Extract the (X, Y) coordinate from the center of the cell holding the provided text.  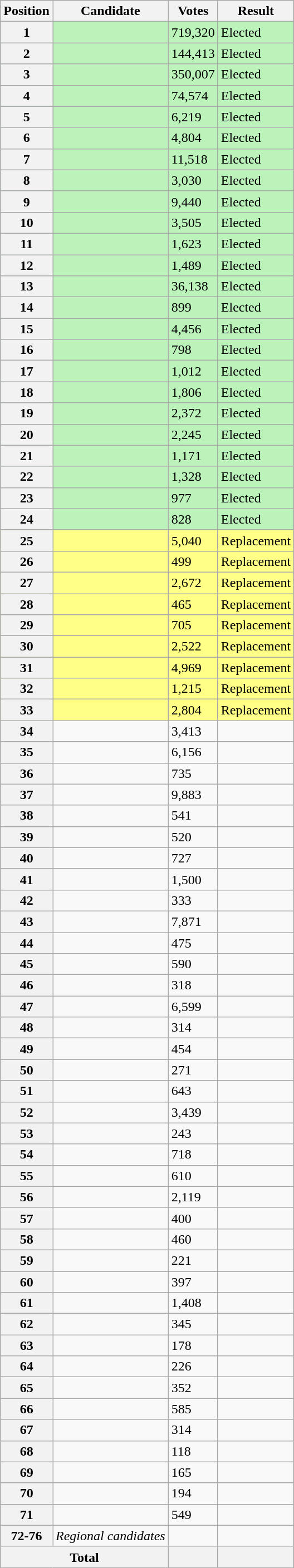
144,413 (193, 53)
13 (27, 287)
1,623 (193, 244)
20 (27, 435)
643 (193, 1091)
610 (193, 1176)
3,413 (193, 731)
7 (27, 159)
475 (193, 943)
7,871 (193, 921)
350,007 (193, 75)
243 (193, 1133)
11 (27, 244)
65 (27, 1388)
29 (27, 625)
46 (27, 985)
2,245 (193, 435)
1 (27, 32)
118 (193, 1451)
718 (193, 1155)
62 (27, 1324)
465 (193, 604)
400 (193, 1218)
53 (27, 1133)
16 (27, 350)
36,138 (193, 287)
221 (193, 1260)
9 (27, 201)
43 (27, 921)
45 (27, 964)
57 (27, 1218)
585 (193, 1409)
178 (193, 1345)
705 (193, 625)
22 (27, 477)
3,505 (193, 223)
6,599 (193, 1007)
2,372 (193, 413)
1,806 (193, 392)
34 (27, 731)
719,320 (193, 32)
35 (27, 752)
3 (27, 75)
71 (27, 1515)
590 (193, 964)
727 (193, 858)
1,500 (193, 879)
899 (193, 308)
318 (193, 985)
58 (27, 1239)
60 (27, 1281)
8 (27, 180)
50 (27, 1070)
11,518 (193, 159)
2,522 (193, 647)
1,328 (193, 477)
67 (27, 1430)
541 (193, 816)
30 (27, 647)
19 (27, 413)
735 (193, 773)
17 (27, 371)
1,489 (193, 265)
4 (27, 96)
61 (27, 1303)
41 (27, 879)
55 (27, 1176)
21 (27, 456)
9,883 (193, 795)
1,012 (193, 371)
1,408 (193, 1303)
54 (27, 1155)
36 (27, 773)
14 (27, 308)
42 (27, 900)
26 (27, 561)
1,171 (193, 456)
9,440 (193, 201)
194 (193, 1493)
549 (193, 1515)
460 (193, 1239)
Candidate (110, 11)
6,219 (193, 117)
48 (27, 1028)
5 (27, 117)
38 (27, 816)
499 (193, 561)
52 (27, 1112)
33 (27, 710)
27 (27, 583)
66 (27, 1409)
25 (27, 540)
226 (193, 1367)
63 (27, 1345)
4,969 (193, 668)
454 (193, 1049)
2,119 (193, 1197)
6,156 (193, 752)
23 (27, 498)
352 (193, 1388)
977 (193, 498)
31 (27, 668)
10 (27, 223)
2 (27, 53)
5,040 (193, 540)
520 (193, 837)
4,456 (193, 329)
18 (27, 392)
56 (27, 1197)
64 (27, 1367)
47 (27, 1007)
3,439 (193, 1112)
4,804 (193, 138)
37 (27, 795)
32 (27, 689)
28 (27, 604)
397 (193, 1281)
2,672 (193, 583)
6 (27, 138)
165 (193, 1472)
828 (193, 519)
2,804 (193, 710)
15 (27, 329)
Total (85, 1557)
49 (27, 1049)
68 (27, 1451)
39 (27, 837)
Result (256, 11)
12 (27, 265)
3,030 (193, 180)
Position (27, 11)
1,215 (193, 689)
59 (27, 1260)
70 (27, 1493)
40 (27, 858)
72-76 (27, 1536)
333 (193, 900)
271 (193, 1070)
345 (193, 1324)
44 (27, 943)
Regional candidates (110, 1536)
69 (27, 1472)
798 (193, 350)
51 (27, 1091)
24 (27, 519)
74,574 (193, 96)
Votes (193, 11)
